Provide the (X, Y) coordinate of the cell's center where the given text is located.  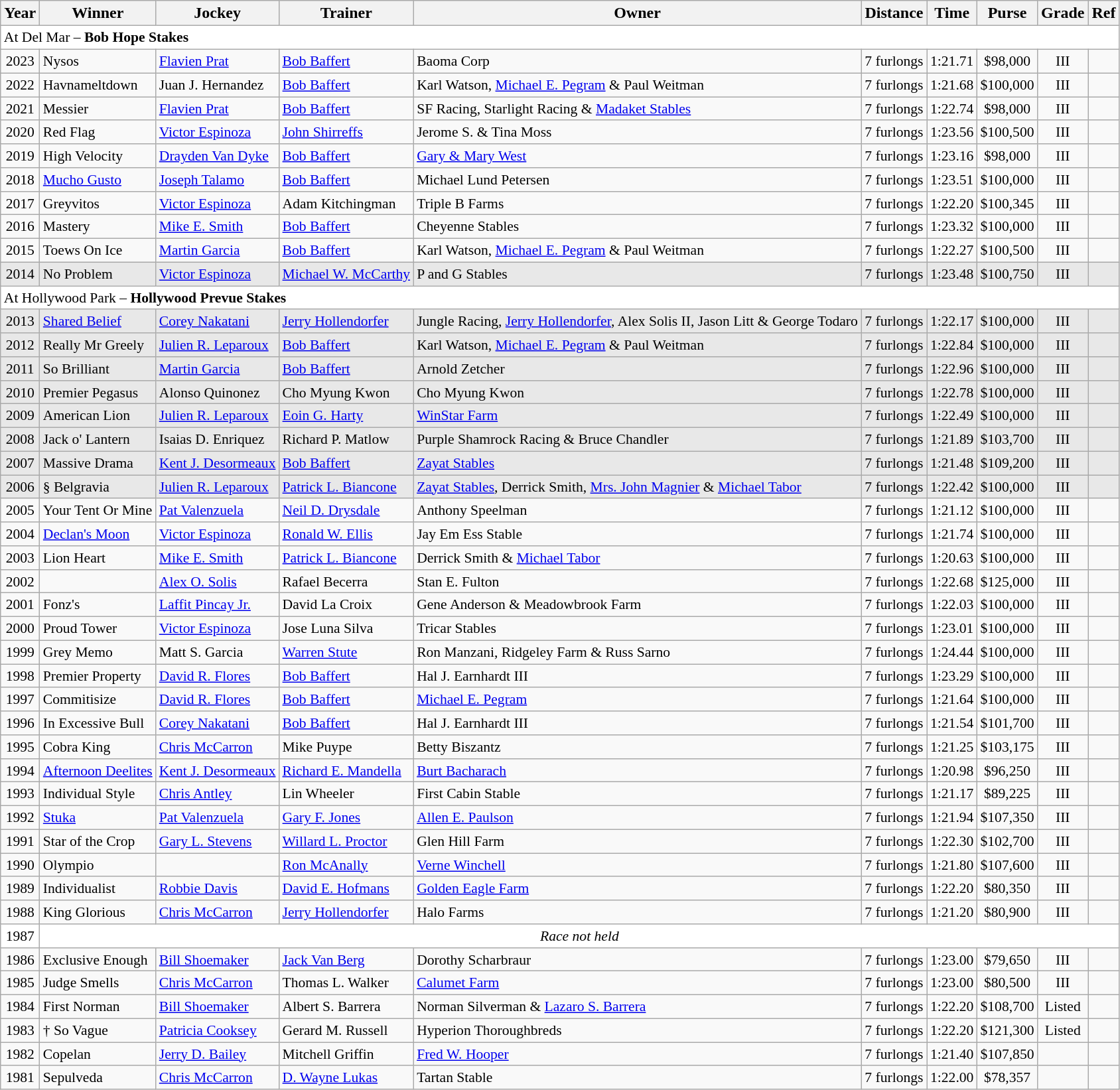
1989 (20, 888)
$100,750 (1007, 274)
2011 (20, 369)
$80,350 (1007, 888)
1990 (20, 865)
Lin Wheeler (346, 794)
Mike Puype (346, 747)
Rafael Becerra (346, 581)
1:21.40 (951, 1054)
$107,850 (1007, 1054)
At Del Mar – Bob Hope Stakes (560, 38)
Eoin G. Harty (346, 416)
1:22.27 (951, 250)
Anthony Speelman (637, 510)
2014 (20, 274)
$79,650 (1007, 959)
1:22.84 (951, 345)
$103,700 (1007, 439)
1991 (20, 841)
2012 (20, 345)
Tricar Stables (637, 628)
1:20.98 (951, 770)
1:22.00 (951, 1077)
$121,300 (1007, 1030)
Verne Winchell (637, 865)
Star of the Crop (98, 841)
Shared Belief (98, 321)
1998 (20, 676)
1985 (20, 983)
Jay Em Ess Stable (637, 534)
1:23.01 (951, 628)
2017 (20, 203)
Gerard M. Russell (346, 1030)
2002 (20, 581)
2003 (20, 558)
$109,200 (1007, 463)
1:21.64 (951, 699)
Distance (894, 13)
Premier Pegasus (98, 392)
Ref (1104, 13)
Year (20, 13)
John Shirreffs (346, 132)
Commitisize (98, 699)
Gary F. Jones (346, 817)
King Glorious (98, 912)
$78,357 (1007, 1077)
1997 (20, 699)
1:21.12 (951, 510)
1:21.94 (951, 817)
1:21.48 (951, 463)
Thomas L. Walker (346, 983)
Joseph Talamo (218, 180)
Fred W. Hooper (637, 1054)
1982 (20, 1054)
1:21.54 (951, 723)
2008 (20, 439)
Exclusive Enough (98, 959)
Tartan Stable (637, 1077)
Copelan (98, 1054)
2022 (20, 85)
No Problem (98, 274)
Michael W. McCarthy (346, 274)
Matt S. Garcia (218, 652)
2001 (20, 605)
Laffit Pincay Jr. (218, 605)
1981 (20, 1077)
Judge Smells (98, 983)
Dorothy Scharbraur (637, 959)
Stuka (98, 817)
American Lion (98, 416)
Golden Eagle Farm (637, 888)
2013 (20, 321)
2018 (20, 180)
Halo Farms (637, 912)
2019 (20, 156)
David E. Hofmans (346, 888)
2009 (20, 416)
Grade (1063, 13)
WinStar Farm (637, 416)
D. Wayne Lukas (346, 1077)
In Excessive Bull (98, 723)
Cheyenne Stables (637, 227)
Red Flag (98, 132)
Really Mr Greely (98, 345)
$102,700 (1007, 841)
Race not held (580, 936)
Jerry D. Bailey (218, 1054)
Sepulveda (98, 1077)
Baoma Corp (637, 61)
P and G Stables (637, 274)
1993 (20, 794)
Zayat Stables (637, 463)
$96,250 (1007, 770)
1:20.63 (951, 558)
$100,345 (1007, 203)
1:22.17 (951, 321)
$80,900 (1007, 912)
† So Vague (98, 1030)
2007 (20, 463)
At Hollywood Park – Hollywood Prevue Stakes (560, 298)
Burt Bacharach (637, 770)
Drayden Van Dyke (218, 156)
1:21.25 (951, 747)
Glen Hill Farm (637, 841)
$80,500 (1007, 983)
Triple B Farms (637, 203)
1:21.68 (951, 85)
$103,175 (1007, 747)
2021 (20, 109)
1992 (20, 817)
$108,700 (1007, 1006)
Nysos (98, 61)
1:23.32 (951, 227)
Alonso Quinonez (218, 392)
2006 (20, 487)
Calumet Farm (637, 983)
Ronald W. Ellis (346, 534)
Willard L. Proctor (346, 841)
Messier (98, 109)
2004 (20, 534)
Massive Drama (98, 463)
1996 (20, 723)
Proud Tower (98, 628)
1:21.74 (951, 534)
Lion Heart (98, 558)
Jack Van Berg (346, 959)
Norman Silverman & Lazaro S. Barrera (637, 1006)
$89,225 (1007, 794)
1:22.42 (951, 487)
1987 (20, 936)
Richard E. Mandella (346, 770)
Ron McAnally (346, 865)
Gary L. Stevens (218, 841)
Winner (98, 13)
Mucho Gusto (98, 180)
Mastery (98, 227)
1:23.48 (951, 274)
Olympio (98, 865)
$107,600 (1007, 865)
Patricia Cooksey (218, 1030)
1:21.71 (951, 61)
Betty Biszantz (637, 747)
Mitchell Griffin (346, 1054)
2000 (20, 628)
1:22.30 (951, 841)
2023 (20, 61)
Gene Anderson & Meadowbrook Farm (637, 605)
2016 (20, 227)
Allen E. Paulson (637, 817)
§ Belgravia (98, 487)
Owner (637, 13)
Hyperion Thoroughbreds (637, 1030)
1:22.03 (951, 605)
$101,700 (1007, 723)
1:21.80 (951, 865)
Jose Luna Silva (346, 628)
1994 (20, 770)
1:23.29 (951, 676)
Individualist (98, 888)
Robbie Davis (218, 888)
Toews On Ice (98, 250)
1:22.96 (951, 369)
Time (951, 13)
Warren Stute (346, 652)
1983 (20, 1030)
$107,350 (1007, 817)
So Brilliant (98, 369)
1:22.68 (951, 581)
2010 (20, 392)
Jockey (218, 13)
1:24.44 (951, 652)
Chris Antley (218, 794)
Albert S. Barrera (346, 1006)
David La Croix (346, 605)
Richard P. Matlow (346, 439)
Ron Manzani, Ridgeley Farm & Russ Sarno (637, 652)
1:23.16 (951, 156)
High Velocity (98, 156)
Purple Shamrock Racing & Bruce Chandler (637, 439)
1:23.51 (951, 180)
First Norman (98, 1006)
1:22.78 (951, 392)
1988 (20, 912)
1986 (20, 959)
Purse (1007, 13)
SF Racing, Starlight Racing & Madaket Stables (637, 109)
Declan's Moon (98, 534)
First Cabin Stable (637, 794)
2015 (20, 250)
Jack o' Lantern (98, 439)
Zayat Stables, Derrick Smith, Mrs. John Magnier & Michael Tabor (637, 487)
Adam Kitchingman (346, 203)
Your Tent Or Mine (98, 510)
Gary & Mary West (637, 156)
2005 (20, 510)
Havnameltdown (98, 85)
Fonz's (98, 605)
Premier Property (98, 676)
Isaias D. Enriquez (218, 439)
Jerome S. & Tina Moss (637, 132)
Michael Lund Petersen (637, 180)
Jungle Racing, Jerry Hollendorfer, Alex Solis II, Jason Litt & George Todaro (637, 321)
Trainer (346, 13)
1984 (20, 1006)
$125,000 (1007, 581)
Cobra King (98, 747)
1:22.49 (951, 416)
1995 (20, 747)
Stan E. Fulton (637, 581)
1:23.56 (951, 132)
1:21.89 (951, 439)
Grey Memo (98, 652)
Neil D. Drysdale (346, 510)
1:21.20 (951, 912)
Derrick Smith & Michael Tabor (637, 558)
Juan J. Hernandez (218, 85)
2020 (20, 132)
Individual Style (98, 794)
Arnold Zetcher (637, 369)
Afternoon Deelites (98, 770)
1:21.17 (951, 794)
Alex O. Solis (218, 581)
1:22.74 (951, 109)
Greyvitos (98, 203)
Michael E. Pegram (637, 699)
1999 (20, 652)
